Find where the given text appears and provide that cell's center as (X, Y) coordinate. 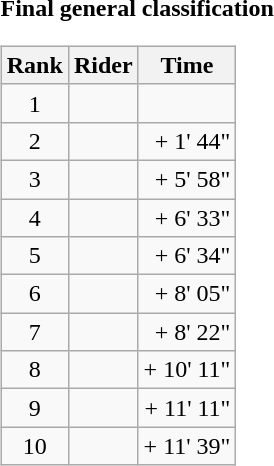
8 (34, 370)
Rank (34, 65)
2 (34, 141)
7 (34, 332)
+ 10' 11" (187, 370)
3 (34, 179)
+ 8' 22" (187, 332)
Time (187, 65)
5 (34, 256)
+ 11' 11" (187, 408)
+ 5' 58" (187, 179)
+ 1' 44" (187, 141)
+ 6' 33" (187, 217)
+ 8' 05" (187, 294)
+ 11' 39" (187, 446)
1 (34, 103)
10 (34, 446)
9 (34, 408)
4 (34, 217)
6 (34, 294)
+ 6' 34" (187, 256)
Rider (103, 65)
